Scan for the cell matching the given text and deliver its (x, y) coordinate at center. 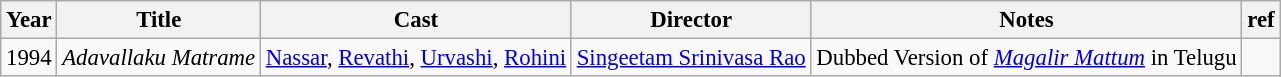
Notes (1026, 20)
Nassar, Revathi, Urvashi, Rohini (416, 58)
Year (29, 20)
Director (691, 20)
Singeetam Srinivasa Rao (691, 58)
Title (159, 20)
ref (1261, 20)
1994 (29, 58)
Cast (416, 20)
Dubbed Version of Magalir Mattum in Telugu (1026, 58)
Adavallaku Matrame (159, 58)
